For the text-containing cell, return its midpoint in (X, Y) coordinate format. 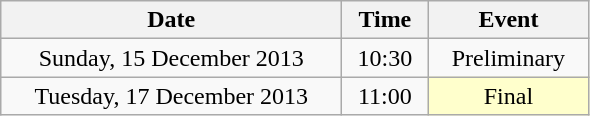
Date (172, 20)
Preliminary (508, 58)
Final (508, 96)
Sunday, 15 December 2013 (172, 58)
Tuesday, 17 December 2013 (172, 96)
11:00 (385, 96)
10:30 (385, 58)
Event (508, 20)
Time (385, 20)
